Capture the cell that displays the provided text and extract its (X, Y) central coordinate. 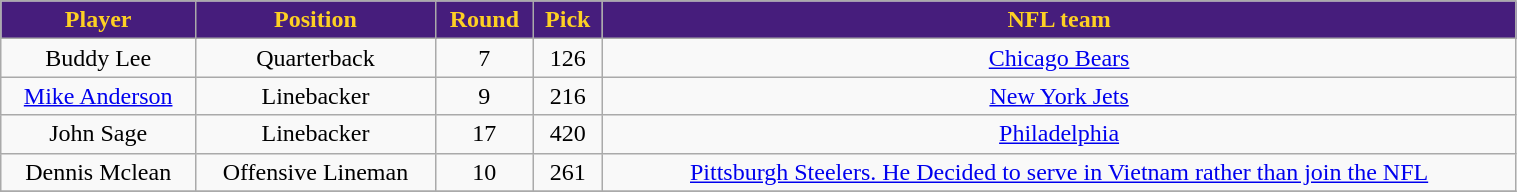
261 (568, 172)
17 (484, 134)
126 (568, 58)
Chicago Bears (1059, 58)
Player (98, 20)
Offensive Lineman (316, 172)
Pittsburgh Steelers. He Decided to serve in Vietnam rather than join the NFL (1059, 172)
9 (484, 96)
Dennis Mclean (98, 172)
Buddy Lee (98, 58)
216 (568, 96)
Round (484, 20)
John Sage (98, 134)
7 (484, 58)
Pick (568, 20)
Philadelphia (1059, 134)
Position (316, 20)
10 (484, 172)
NFL team (1059, 20)
Mike Anderson (98, 96)
New York Jets (1059, 96)
Quarterback (316, 58)
420 (568, 134)
